Locate the cell with the specified text and output its (x, y) center coordinate. 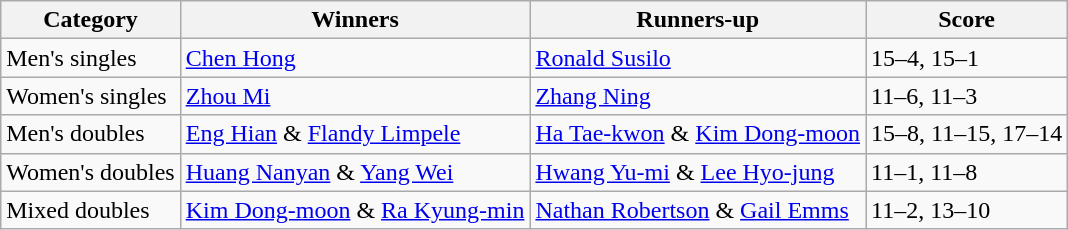
Zhang Ning (698, 96)
Women's singles (90, 96)
11–1, 11–8 (967, 172)
Men's doubles (90, 134)
11–6, 11–3 (967, 96)
Ronald Susilo (698, 58)
15–8, 11–15, 17–14 (967, 134)
15–4, 15–1 (967, 58)
Men's singles (90, 58)
Zhou Mi (355, 96)
Winners (355, 20)
Women's doubles (90, 172)
Eng Hian & Flandy Limpele (355, 134)
Score (967, 20)
Ha Tae-kwon & Kim Dong-moon (698, 134)
Huang Nanyan & Yang Wei (355, 172)
Category (90, 20)
Nathan Robertson & Gail Emms (698, 210)
11–2, 13–10 (967, 210)
Kim Dong-moon & Ra Kyung-min (355, 210)
Chen Hong (355, 58)
Mixed doubles (90, 210)
Runners-up (698, 20)
Hwang Yu-mi & Lee Hyo-jung (698, 172)
